Locate the cell with the specified text and output its [x, y] center coordinate. 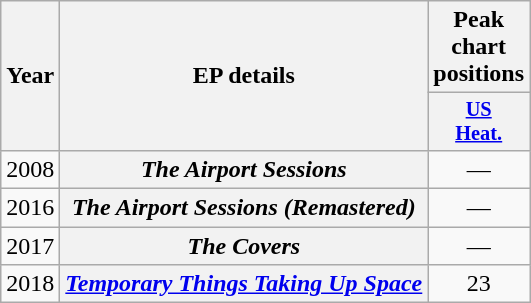
2018 [30, 284]
The Covers [244, 246]
2008 [30, 169]
23 [479, 284]
The Airport Sessions [244, 169]
EP details [244, 76]
Year [30, 76]
2017 [30, 246]
2016 [30, 208]
Temporary Things Taking Up Space [244, 284]
USHeat. [479, 122]
Peak chart positions [479, 47]
The Airport Sessions (Remastered) [244, 208]
